Locate the cell with the specified text and output its (X, Y) center coordinate. 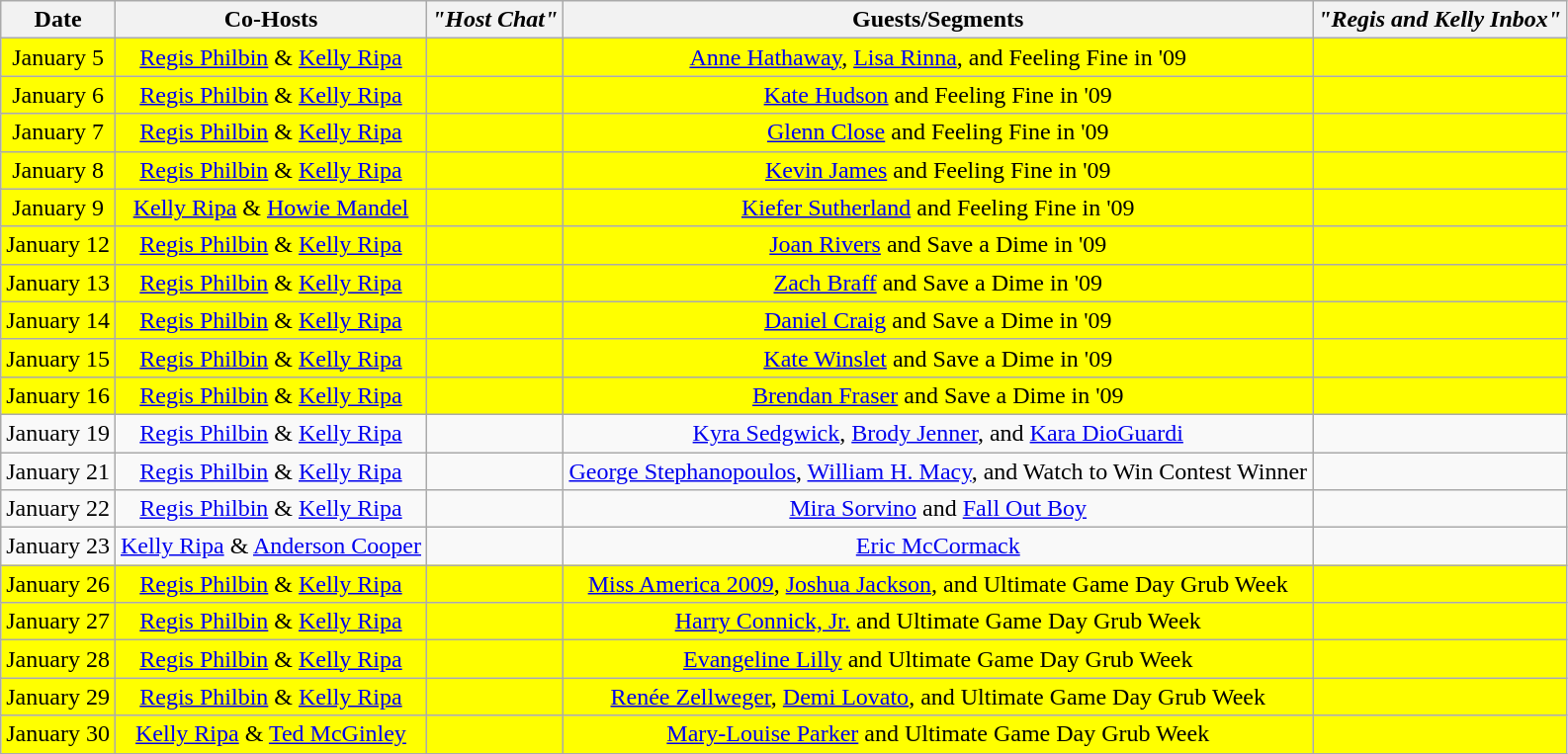
January 28 (58, 659)
January 5 (58, 57)
Kate Hudson and Feeling Fine in '09 (938, 95)
January 16 (58, 395)
Kiefer Sutherland and Feeling Fine in '09 (938, 208)
January 7 (58, 132)
January 27 (58, 622)
January 14 (58, 320)
January 15 (58, 358)
Kelly Ripa & Howie Mandel (271, 208)
January 29 (58, 697)
Joan Rivers and Save a Dime in '09 (938, 245)
Miss America 2009, Joshua Jackson, and Ultimate Game Day Grub Week (938, 584)
January 19 (58, 433)
Daniel Craig and Save a Dime in '09 (938, 320)
January 6 (58, 95)
Renée Zellweger, Demi Lovato, and Ultimate Game Day Grub Week (938, 697)
Guests/Segments (938, 20)
January 12 (58, 245)
Kevin James and Feeling Fine in '09 (938, 170)
Mira Sorvino and Fall Out Boy (938, 509)
Mary-Louise Parker and Ultimate Game Day Grub Week (938, 734)
Evangeline Lilly and Ultimate Game Day Grub Week (938, 659)
Kelly Ripa & Anderson Cooper (271, 546)
January 13 (58, 283)
"Host Chat" (494, 20)
Glenn Close and Feeling Fine in '09 (938, 132)
January 9 (58, 208)
January 21 (58, 471)
January 26 (58, 584)
Brendan Fraser and Save a Dime in '09 (938, 395)
January 23 (58, 546)
Kyra Sedgwick, Brody Jenner, and Kara DioGuardi (938, 433)
Co-Hosts (271, 20)
Kate Winslet and Save a Dime in '09 (938, 358)
January 30 (58, 734)
Eric McCormack (938, 546)
Zach Braff and Save a Dime in '09 (938, 283)
"Regis and Kelly Inbox" (1439, 20)
Harry Connick, Jr. and Ultimate Game Day Grub Week (938, 622)
Anne Hathaway, Lisa Rinna, and Feeling Fine in '09 (938, 57)
January 22 (58, 509)
January 8 (58, 170)
George Stephanopoulos, William H. Macy, and Watch to Win Contest Winner (938, 471)
Date (58, 20)
Kelly Ripa & Ted McGinley (271, 734)
